Capture the cell that displays the provided text and extract its [x, y] central coordinate. 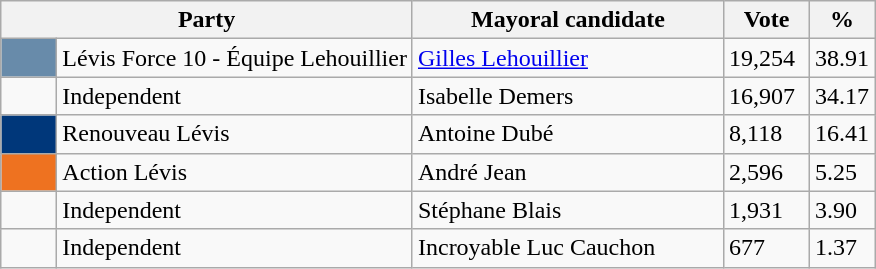
André Jean [568, 172]
Party [207, 20]
1,931 [767, 210]
% [842, 20]
1.37 [842, 248]
Gilles Lehouillier [568, 58]
Mayoral candidate [568, 20]
16.41 [842, 134]
677 [767, 248]
3.90 [842, 210]
Isabelle Demers [568, 96]
19,254 [767, 58]
Renouveau Lévis [235, 134]
2,596 [767, 172]
34.17 [842, 96]
Vote [767, 20]
Antoine Dubé [568, 134]
38.91 [842, 58]
Stéphane Blais [568, 210]
Lévis Force 10 - Équipe Lehouillier [235, 58]
16,907 [767, 96]
5.25 [842, 172]
8,118 [767, 134]
Incroyable Luc Cauchon [568, 248]
Action Lévis [235, 172]
